Pinpoint the cell where the given text exists, returning its [X, Y] midpoint coordinate. 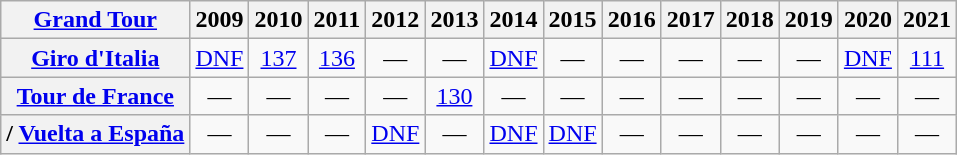
2021 [926, 20]
2019 [808, 20]
111 [926, 58]
136 [337, 58]
2014 [514, 20]
Grand Tour [96, 20]
Tour de France [96, 96]
130 [454, 96]
2020 [868, 20]
2016 [632, 20]
2013 [454, 20]
2015 [572, 20]
Giro d'Italia [96, 58]
2011 [337, 20]
2009 [220, 20]
2012 [396, 20]
/ Vuelta a España [96, 134]
137 [278, 58]
2018 [750, 20]
2010 [278, 20]
2017 [690, 20]
